Scan for the cell matching the given text and deliver its [x, y] coordinate at center. 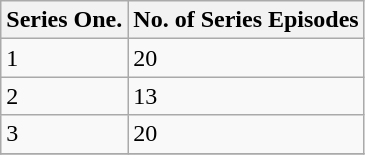
Series One. [64, 20]
3 [64, 134]
No. of Series Episodes [246, 20]
1 [64, 58]
2 [64, 96]
13 [246, 96]
